Return the [X, Y] coordinate for the center point of the cell that contains the specified text.  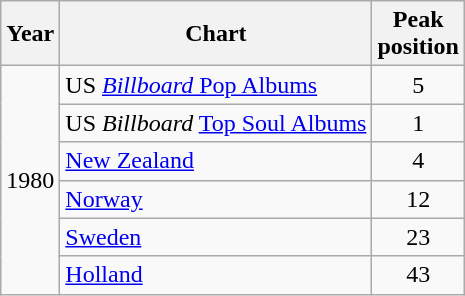
43 [418, 275]
23 [418, 237]
12 [418, 199]
Year [30, 34]
1980 [30, 180]
4 [418, 161]
Sweden [216, 237]
New Zealand [216, 161]
Holland [216, 275]
US Billboard Top Soul Albums [216, 123]
US Billboard Pop Albums [216, 85]
5 [418, 85]
1 [418, 123]
Peakposition [418, 34]
Chart [216, 34]
Norway [216, 199]
